Extract the (x, y) coordinate from the center of the cell holding the provided text.  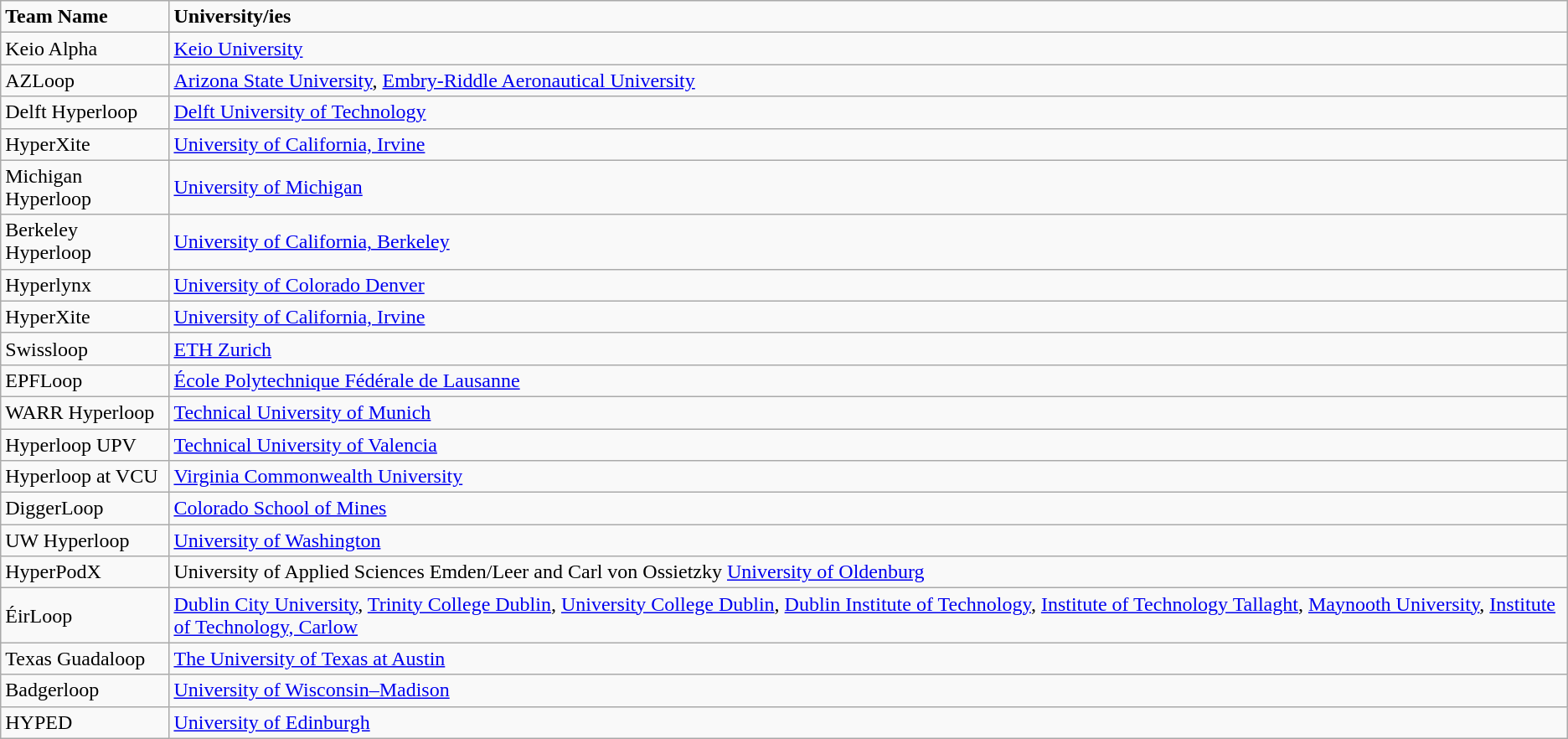
The University of Texas at Austin (868, 659)
École Polytechnique Fédérale de Lausanne (868, 380)
University/ies (868, 17)
EPFLoop (85, 380)
HYPED (85, 722)
Delft University of Technology (868, 112)
WARR Hyperloop (85, 412)
Michigan Hyperloop (85, 188)
Hyperlynx (85, 285)
DiggerLoop (85, 509)
Delft Hyperloop (85, 112)
Colorado School of Mines (868, 509)
Texas Guadaloop (85, 659)
Keio Alpha (85, 49)
Technical University of Munich (868, 412)
HyperPodX (85, 572)
Arizona State University, Embry-Riddle Aeronautical University (868, 80)
Team Name (85, 17)
University of Edinburgh (868, 722)
UW Hyperloop (85, 540)
University of Michigan (868, 188)
Berkeley Hyperloop (85, 241)
Virginia Commonwealth University (868, 477)
Keio University (868, 49)
Hyperloop at VCU (85, 477)
University of Colorado Denver (868, 285)
University of Washington (868, 540)
Swissloop (85, 349)
ÉirLoop (85, 615)
AZLoop (85, 80)
University of Wisconsin–Madison (868, 690)
Badgerloop (85, 690)
Hyperloop UPV (85, 445)
University of California, Berkeley (868, 241)
University of Applied Sciences Emden/Leer and Carl von Ossietzky University of Oldenburg (868, 572)
Technical University of Valencia (868, 445)
ETH Zurich (868, 349)
